Identify which cell holds the provided text, then report its (x, y) central coordinate. 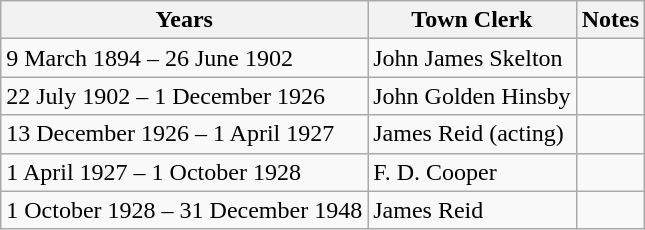
13 December 1926 – 1 April 1927 (184, 134)
22 July 1902 – 1 December 1926 (184, 96)
F. D. Cooper (472, 172)
John Golden Hinsby (472, 96)
James Reid (472, 210)
1 April 1927 – 1 October 1928 (184, 172)
Years (184, 20)
James Reid (acting) (472, 134)
9 March 1894 – 26 June 1902 (184, 58)
1 October 1928 – 31 December 1948 (184, 210)
Town Clerk (472, 20)
Notes (610, 20)
John James Skelton (472, 58)
